Return (X, Y) of the center of cell containing provided text 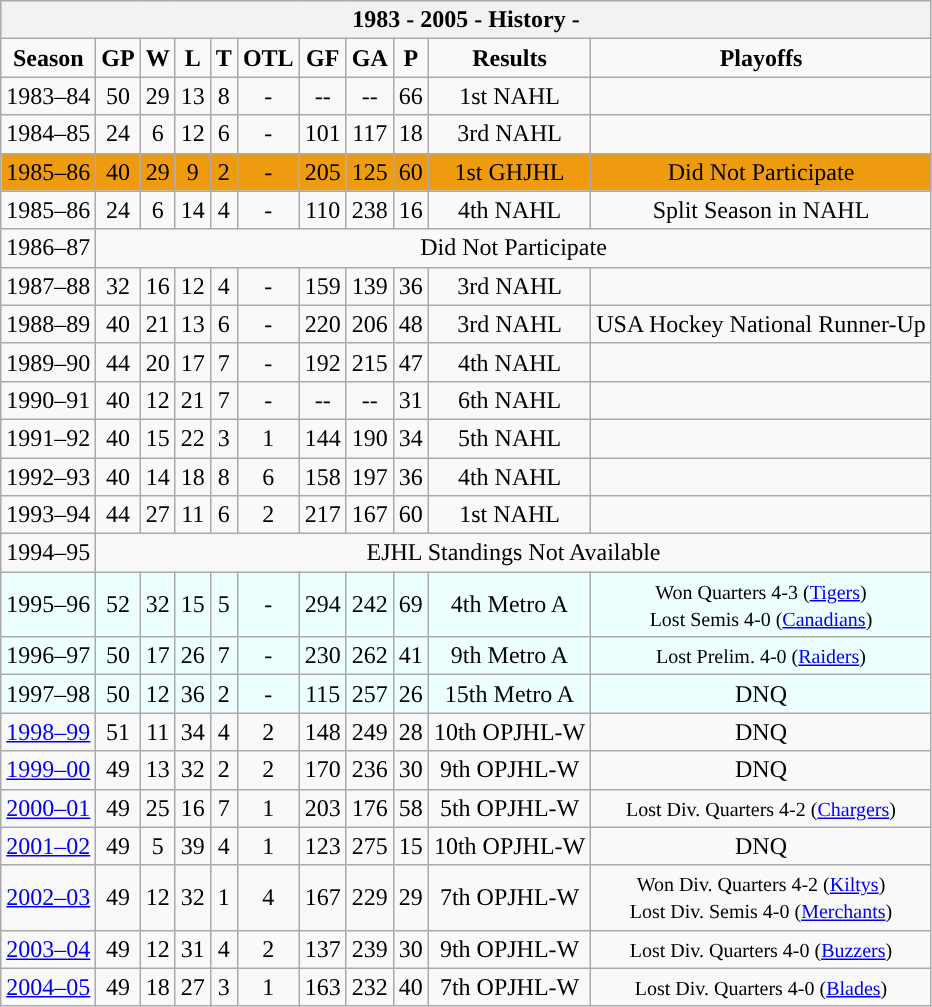
4th Metro A (509, 604)
1991–92 (48, 438)
137 (322, 949)
5th OPJHL-W (509, 808)
2004–05 (48, 987)
176 (370, 808)
Won Div. Quarters 4-2 (Kiltys)Lost Div. Semis 4-0 (Merchants) (762, 898)
192 (322, 362)
236 (370, 770)
47 (410, 362)
69 (410, 604)
Lost Div. Quarters 4-0 (Buzzers) (762, 949)
T (224, 58)
170 (322, 770)
158 (322, 477)
148 (322, 732)
GP (118, 58)
1990–91 (48, 400)
139 (370, 286)
197 (370, 477)
Split Season in NAHL (762, 210)
EJHL Standings Not Available (514, 553)
110 (322, 210)
2002–03 (48, 898)
1997–98 (48, 694)
115 (322, 694)
15th Metro A (509, 694)
P (410, 58)
GF (322, 58)
9th Metro A (509, 656)
1983 - 2005 - History - (466, 20)
48 (410, 324)
144 (322, 438)
257 (370, 694)
217 (322, 515)
242 (370, 604)
1983–84 (48, 96)
51 (118, 732)
101 (322, 134)
275 (370, 846)
203 (322, 808)
28 (410, 732)
41 (410, 656)
229 (370, 898)
52 (118, 604)
W (158, 58)
1998–99 (48, 732)
GA (370, 58)
1994–95 (48, 553)
25 (158, 808)
20 (158, 362)
Season (48, 58)
Lost Div. Quarters 4-0 (Blades) (762, 987)
1996–97 (48, 656)
L (192, 58)
5th NAHL (509, 438)
294 (322, 604)
1992–93 (48, 477)
39 (192, 846)
125 (370, 172)
6th NAHL (509, 400)
2001–02 (48, 846)
1995–96 (48, 604)
USA Hockey National Runner-Up (762, 324)
205 (322, 172)
2000–01 (48, 808)
1987–88 (48, 286)
1984–85 (48, 134)
9 (192, 172)
262 (370, 656)
230 (322, 656)
Lost Div. Quarters 4-2 (Chargers) (762, 808)
1989–90 (48, 362)
OTL (268, 58)
123 (322, 846)
159 (322, 286)
1993–94 (48, 515)
Playoffs (762, 58)
220 (322, 324)
163 (322, 987)
239 (370, 949)
215 (370, 362)
Results (509, 58)
190 (370, 438)
117 (370, 134)
1999–00 (48, 770)
Won Quarters 4-3 (Tigers)Lost Semis 4-0 (Canadians) (762, 604)
249 (370, 732)
66 (410, 96)
238 (370, 210)
1st GHJHL (509, 172)
2003–04 (48, 949)
1986–87 (48, 248)
232 (370, 987)
1988–89 (48, 324)
22 (192, 438)
Lost Prelim. 4-0 (Raiders) (762, 656)
206 (370, 324)
58 (410, 808)
